For the text-containing cell, return its midpoint in (X, Y) coordinate format. 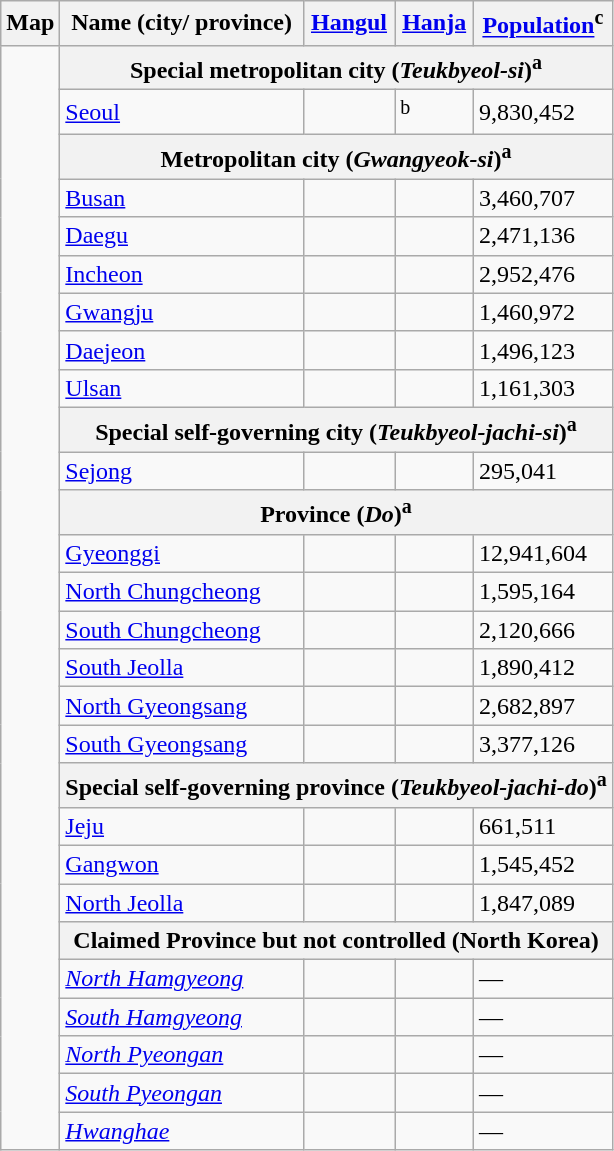
South Gyeongsang (182, 744)
1,161,303 (544, 388)
South Pyeongan (182, 1093)
Hangul (348, 24)
Busan (182, 198)
Daegu (182, 236)
12,941,604 (544, 554)
1,595,164 (544, 592)
Sejong (182, 471)
1,545,452 (544, 865)
b (434, 112)
Daejeon (182, 350)
Map (30, 24)
Ulsan (182, 388)
661,511 (544, 826)
Hanja (434, 24)
Gyeonggi (182, 554)
1,460,972 (544, 312)
2,471,136 (544, 236)
295,041 (544, 471)
North Chungcheong (182, 592)
Special metropolitan city (Teukbyeol-si)a (336, 68)
3,460,707 (544, 198)
2,120,666 (544, 630)
Province (Do)a (336, 512)
1,890,412 (544, 668)
Gangwon (182, 865)
Seoul (182, 112)
2,952,476 (544, 274)
1,496,123 (544, 350)
2,682,897 (544, 706)
South Hamgyeong (182, 1017)
9,830,452 (544, 112)
Special self-governing province (Teukbyeol-jachi-do)a (336, 786)
Metropolitan city (Gwangyeok-si)a (336, 156)
Populationc (544, 24)
Hwanghae (182, 1131)
1,847,089 (544, 903)
Claimed Province but not controlled (North Korea) (336, 941)
South Jeolla (182, 668)
North Gyeongsang (182, 706)
Name (city/ province) (182, 24)
North Jeolla (182, 903)
Special self-governing city (Teukbyeol-jachi-si)a (336, 430)
Jeju (182, 826)
3,377,126 (544, 744)
North Pyeongan (182, 1055)
Incheon (182, 274)
South Chungcheong (182, 630)
Gwangju (182, 312)
North Hamgyeong (182, 979)
